From the cell containing the given text, extract its center point as (x, y) coordinate. 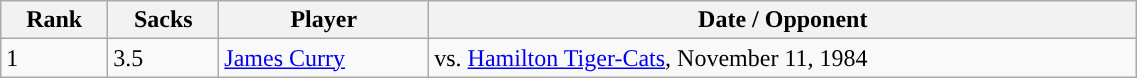
3.5 (164, 58)
Player (324, 20)
vs. Hamilton Tiger-Cats, November 11, 1984 (783, 58)
1 (54, 58)
Rank (54, 20)
Sacks (164, 20)
James Curry (324, 58)
Date / Opponent (783, 20)
